Capture the cell that displays the provided text and extract its [X, Y] central coordinate. 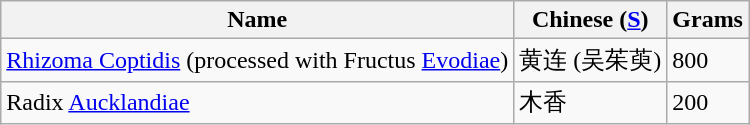
Radix Aucklandiae [258, 102]
800 [708, 60]
木香 [590, 102]
Grams [708, 20]
200 [708, 102]
Rhizoma Coptidis (processed with Fructus Evodiae) [258, 60]
Name [258, 20]
黄连 (吴茱萸) [590, 60]
Chinese (S) [590, 20]
